Detect which cell encompasses the target text, then output its (x, y) center coordinate. 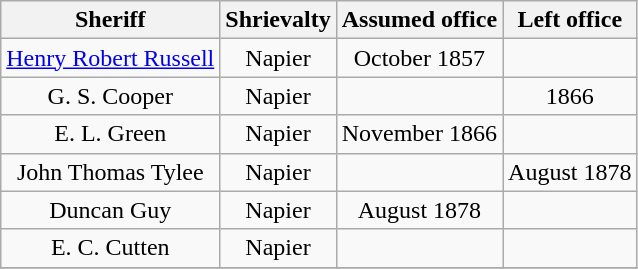
John Thomas Tylee (110, 172)
Sheriff (110, 20)
November 1866 (419, 134)
Assumed office (419, 20)
Shrievalty (278, 20)
Henry Robert Russell (110, 58)
G. S. Cooper (110, 96)
1866 (570, 96)
E. L. Green (110, 134)
E. C. Cutten (110, 248)
October 1857 (419, 58)
Left office (570, 20)
Duncan Guy (110, 210)
